Return the [x, y] coordinate for the center point of the cell that contains the specified text.  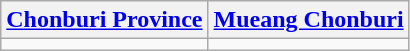
Chonburi Province [104, 20]
Mueang Chonburi [308, 20]
